Detect which cell encompasses the target text, then output its [X, Y] center coordinate. 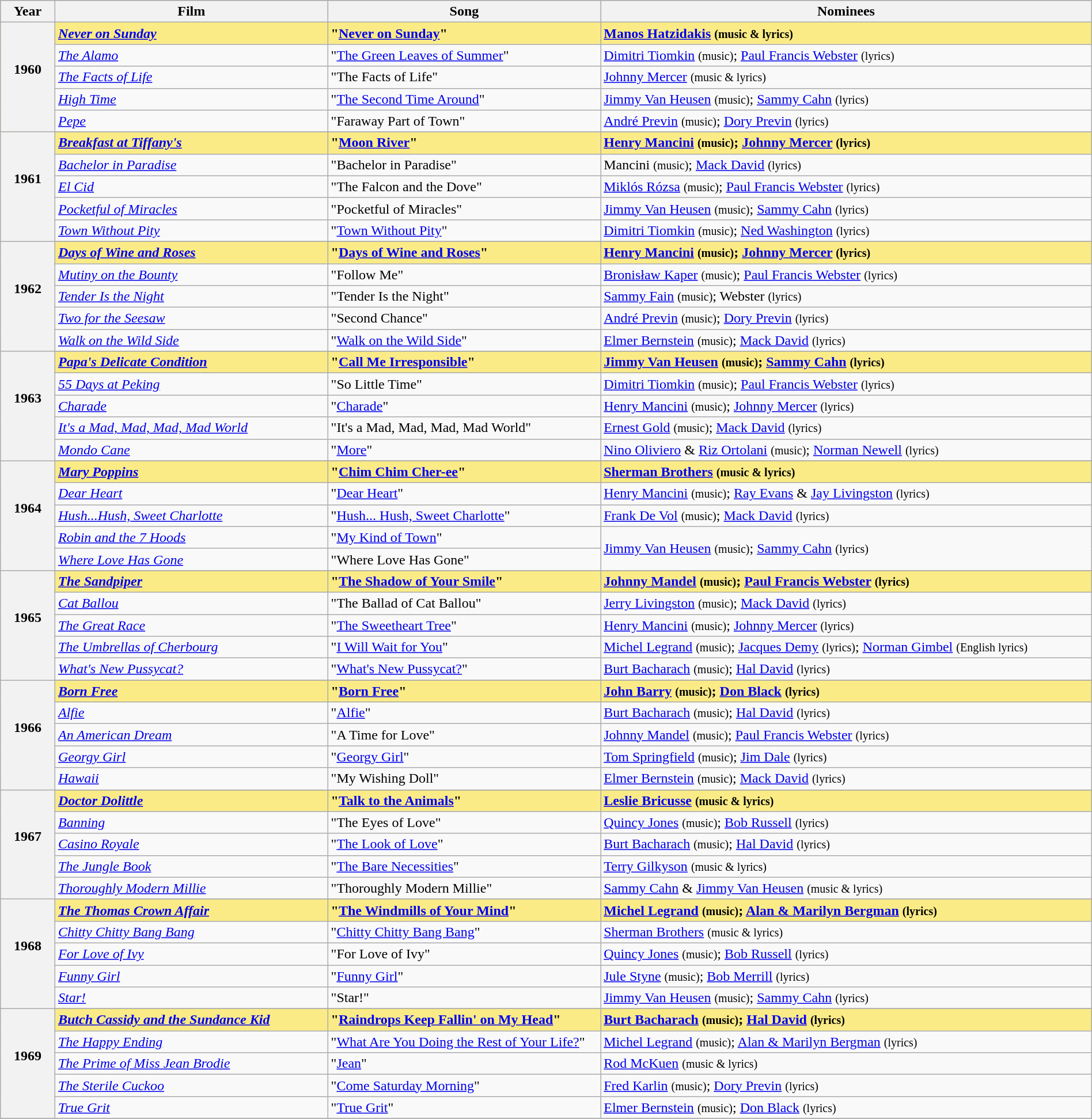
Sammy Cahn & Jimmy Van Heusen (music & lyrics) [847, 888]
El Cid [191, 187]
Cat Ballou [191, 603]
Never on Sunday [191, 33]
"Funny Girl" [464, 976]
Mary Poppins [191, 472]
1966 [28, 735]
The Sterile Cuckoo [191, 1086]
Chitty Chitty Bang Bang [191, 932]
Song [464, 12]
"Pocketful of Miracles" [464, 208]
Nino Oliviero & Riz Ortolani (music); Norman Newell (lyrics) [847, 450]
The Great Race [191, 625]
For Love of Ivy [191, 954]
1962 [28, 296]
John Barry (music); Don Black (lyrics) [847, 691]
"What Are You Doing the Rest of Your Life?" [464, 1042]
Walk on the Wild Side [191, 340]
The Umbrellas of Cherbourg [191, 647]
Jerry Livingston (music); Mack David (lyrics) [847, 603]
Michel Legrand (music); Jacques Demy (lyrics); Norman Gimbel (English lyrics) [847, 647]
"Hush... Hush, Sweet Charlotte" [464, 515]
Robin and the 7 Hoods [191, 537]
"The Green Leaves of Summer" [464, 55]
Pepe [191, 121]
Manos Hatzidakis (music & lyrics) [847, 33]
"The Ballad of Cat Ballou" [464, 603]
"The Bare Necessities" [464, 866]
"Charade" [464, 406]
"So Little Time" [464, 384]
Hawaii [191, 779]
"Thoroughly Modern Millie" [464, 888]
"Tender Is the Night" [464, 297]
"Days of Wine and Roses" [464, 252]
"Chitty Chitty Bang Bang" [464, 932]
Butch Cassidy and the Sundance Kid [191, 1020]
1965 [28, 625]
Days of Wine and Roses [191, 252]
"The Falcon and the Dove" [464, 187]
1967 [28, 844]
Sammy Fain (music); Webster (lyrics) [847, 297]
Johnny Mercer (music & lyrics) [847, 77]
"The Second Time Around" [464, 99]
"Georgy Girl" [464, 757]
The Prime of Miss Jean Brodie [191, 1064]
Born Free [191, 691]
1964 [28, 515]
"A Time for Love" [464, 735]
"Walk on the Wild Side" [464, 340]
Casino Royale [191, 844]
"Alfie" [464, 713]
Leslie Bricusse (music & lyrics) [847, 801]
"Moon River" [464, 143]
"I Will Wait for You" [464, 647]
55 Days at Peking [191, 384]
Fred Karlin (music); Dory Previn (lyrics) [847, 1086]
Breakfast at Tiffany's [191, 143]
The Alamo [191, 55]
1961 [28, 187]
Georgy Girl [191, 757]
"Raindrops Keep Fallin' on My Head" [464, 1020]
1969 [28, 1064]
"My Kind of Town" [464, 537]
"More" [464, 450]
Elmer Bernstein (music); Don Black (lyrics) [847, 1107]
"The Shadow of Your Smile" [464, 581]
"Second Chance" [464, 318]
Tom Springfield (music); Jim Dale (lyrics) [847, 757]
"Star!" [464, 998]
Dimitri Tiomkin (music); Ned Washington (lyrics) [847, 230]
Doctor Dolittle [191, 801]
"It's a Mad, Mad, Mad, Mad World" [464, 428]
Jule Styne (music); Bob Merrill (lyrics) [847, 976]
"Jean" [464, 1064]
Tender Is the Night [191, 297]
Bronisław Kaper (music); Paul Francis Webster (lyrics) [847, 275]
"Call Me Irresponsible" [464, 362]
"True Grit" [464, 1107]
"For Love of Ivy" [464, 954]
The Thomas Crown Affair [191, 910]
It's a Mad, Mad, Mad, Mad World [191, 428]
Banning [191, 822]
Film [191, 12]
"The Look of Love" [464, 844]
"Come Saturday Morning" [464, 1086]
"The Sweetheart Tree" [464, 625]
The Sandpiper [191, 581]
Mancini (music); Mack David (lyrics) [847, 165]
"Bachelor in Paradise" [464, 165]
1960 [28, 77]
"The Eyes of Love" [464, 822]
Funny Girl [191, 976]
"Never on Sunday" [464, 33]
"What's New Pussycat?" [464, 669]
Where Love Has Gone [191, 559]
1963 [28, 406]
Star! [191, 998]
Frank De Vol (music); Mack David (lyrics) [847, 515]
Charade [191, 406]
What's New Pussycat? [191, 669]
Mutiny on the Bounty [191, 275]
Nominees [847, 12]
Ernest Gold (music); Mack David (lyrics) [847, 428]
High Time [191, 99]
Mondo Cane [191, 450]
Henry Mancini (music); Ray Evans & Jay Livingston (lyrics) [847, 494]
Year [28, 12]
"Dear Heart" [464, 494]
"Born Free" [464, 691]
Hush...Hush, Sweet Charlotte [191, 515]
"The Facts of Life" [464, 77]
"Town Without Pity" [464, 230]
Dear Heart [191, 494]
Town Without Pity [191, 230]
True Grit [191, 1107]
Pocketful of Miracles [191, 208]
The Jungle Book [191, 866]
Terry Gilkyson (music & lyrics) [847, 866]
"Where Love Has Gone" [464, 559]
Papa's Delicate Condition [191, 362]
"My Wishing Doll" [464, 779]
"Faraway Part of Town" [464, 121]
The Facts of Life [191, 77]
"Chim Chim Cher-ee" [464, 472]
An American Dream [191, 735]
"The Windmills of Your Mind" [464, 910]
Two for the Seesaw [191, 318]
Thoroughly Modern Millie [191, 888]
The Happy Ending [191, 1042]
"Talk to the Animals" [464, 801]
Miklós Rózsa (music); Paul Francis Webster (lyrics) [847, 187]
Alfie [191, 713]
1968 [28, 954]
Rod McKuen (music & lyrics) [847, 1064]
"Follow Me" [464, 275]
Bachelor in Paradise [191, 165]
